For the text-containing cell, return its midpoint in [X, Y] coordinate format. 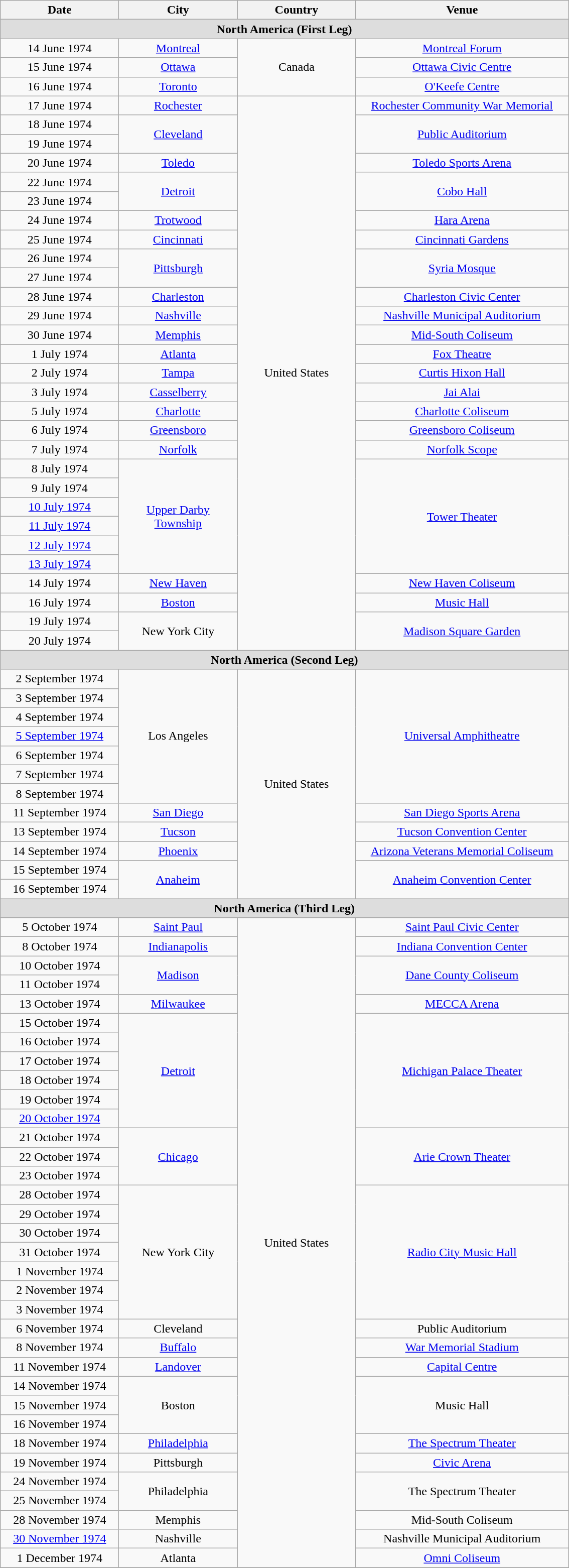
Tampa [178, 373]
Canada [297, 67]
New Haven [178, 583]
Ottawa [178, 67]
Tucson [178, 831]
Venue [462, 10]
Buffalo [178, 1348]
Charleston Civic Center [462, 297]
14 November 1974 [60, 1386]
Cincinnati Gardens [462, 239]
Saint Paul Civic Center [462, 927]
30 November 1974 [60, 1539]
13 September 1974 [60, 831]
Date [60, 10]
22 October 1974 [60, 1156]
Civic Arena [462, 1463]
11 September 1974 [60, 812]
Fox Theatre [462, 354]
Charlotte [178, 411]
20 June 1974 [60, 163]
San Diego Sports Arena [462, 812]
29 June 1974 [60, 316]
Rochester Community War Memorial [462, 105]
23 June 1974 [60, 201]
21 October 1974 [60, 1137]
Upper Darby Township [178, 516]
O'Keefe Centre [462, 86]
Cincinnati [178, 239]
Phoenix [178, 851]
16 July 1974 [60, 602]
8 October 1974 [60, 946]
11 November 1974 [60, 1367]
Curtis Hixon Hall [462, 373]
16 June 1974 [60, 86]
29 October 1974 [60, 1214]
20 July 1974 [60, 641]
15 June 1974 [60, 67]
City [178, 10]
7 September 1974 [60, 774]
Radio City Music Hall [462, 1252]
Omni Coliseum [462, 1558]
24 June 1974 [60, 220]
Indianapolis [178, 946]
Syria Mosque [462, 268]
Madison Square Garden [462, 631]
1 December 1974 [60, 1558]
13 October 1974 [60, 1004]
31 October 1974 [60, 1252]
12 July 1974 [60, 545]
14 September 1974 [60, 851]
Dane County Coliseum [462, 975]
4 September 1974 [60, 717]
Montreal [178, 48]
Tucson Convention Center [462, 831]
Anaheim [178, 880]
6 July 1974 [60, 430]
7 July 1974 [60, 449]
28 November 1974 [60, 1520]
3 September 1974 [60, 698]
Capital Centre [462, 1367]
11 October 1974 [60, 985]
1 November 1974 [60, 1271]
16 October 1974 [60, 1042]
Toledo Sports Arena [462, 163]
Anaheim Convention Center [462, 880]
13 July 1974 [60, 564]
Charleston [178, 297]
17 October 1974 [60, 1061]
Tower Theater [462, 516]
25 June 1974 [60, 239]
Country [297, 10]
Los Angeles [178, 736]
Toronto [178, 86]
15 November 1974 [60, 1405]
6 November 1974 [60, 1329]
Indiana Convention Center [462, 946]
Toledo [178, 163]
19 June 1974 [60, 144]
22 June 1974 [60, 182]
Milwaukee [178, 1004]
9 July 1974 [60, 488]
Norfolk [178, 449]
26 June 1974 [60, 259]
8 September 1974 [60, 793]
Arizona Veterans Memorial Coliseum [462, 851]
14 June 1974 [60, 48]
19 July 1974 [60, 622]
23 October 1974 [60, 1176]
27 June 1974 [60, 278]
28 October 1974 [60, 1195]
24 November 1974 [60, 1482]
Jai Alai [462, 392]
Hara Arena [462, 220]
8 November 1974 [60, 1348]
Cobo Hall [462, 191]
New Haven Coliseum [462, 583]
18 November 1974 [60, 1443]
Casselberry [178, 392]
16 November 1974 [60, 1424]
Michigan Palace Theater [462, 1070]
Landover [178, 1367]
8 July 1974 [60, 468]
Montreal Forum [462, 48]
Greensboro [178, 430]
15 October 1974 [60, 1023]
6 September 1974 [60, 755]
2 November 1974 [60, 1290]
3 July 1974 [60, 392]
5 September 1974 [60, 736]
Greensboro Coliseum [462, 430]
17 June 1974 [60, 105]
Ottawa Civic Centre [462, 67]
Chicago [178, 1156]
1 July 1974 [60, 354]
2 July 1974 [60, 373]
Arie Crown Theater [462, 1156]
Madison [178, 975]
Norfolk Scope [462, 449]
25 November 1974 [60, 1501]
19 November 1974 [60, 1463]
10 July 1974 [60, 507]
5 July 1974 [60, 411]
11 July 1974 [60, 526]
20 October 1974 [60, 1118]
15 September 1974 [60, 870]
War Memorial Stadium [462, 1348]
3 November 1974 [60, 1309]
North America (Second Leg) [285, 660]
28 June 1974 [60, 297]
30 June 1974 [60, 335]
Saint Paul [178, 927]
MECCA Arena [462, 1004]
San Diego [178, 812]
North America (Third Leg) [285, 908]
Trotwood [178, 220]
14 July 1974 [60, 583]
Universal Amphitheatre [462, 736]
Charlotte Coliseum [462, 411]
18 June 1974 [60, 125]
30 October 1974 [60, 1233]
North America (First Leg) [285, 29]
19 October 1974 [60, 1099]
18 October 1974 [60, 1080]
16 September 1974 [60, 889]
Rochester [178, 105]
2 September 1974 [60, 679]
5 October 1974 [60, 927]
10 October 1974 [60, 966]
